Pinpoint the cell where the given text exists, returning its [X, Y] midpoint coordinate. 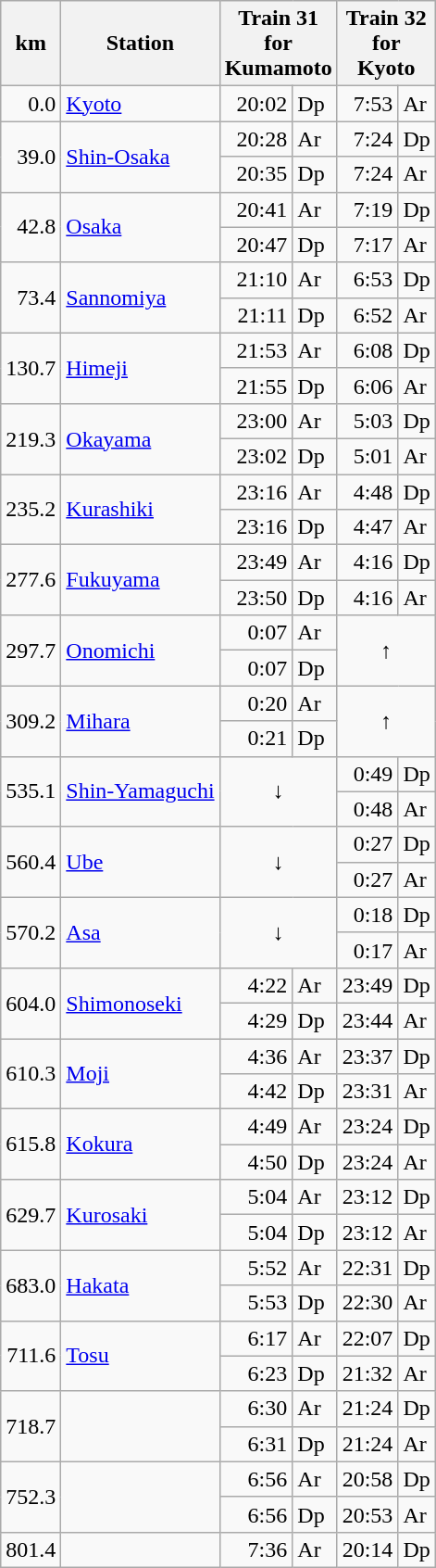
Kurosaki [141, 1215]
23:31 [367, 1092]
297.7 [31, 651]
5:52 [255, 1268]
6:23 [255, 1373]
629.7 [31, 1215]
Hakata [141, 1285]
20:14 [367, 1549]
Okayama [141, 438]
5:53 [255, 1303]
Train 31forKumamoto [278, 44]
Tosu [141, 1356]
4:22 [255, 985]
219.3 [31, 438]
Ube [141, 862]
Station [141, 44]
5:01 [367, 456]
7:19 [367, 209]
Moji [141, 1073]
718.7 [31, 1426]
20:53 [367, 1514]
0:20 [255, 703]
6:06 [367, 386]
0.0 [31, 104]
Himeji [141, 368]
22:30 [367, 1303]
20:02 [255, 104]
0:18 [367, 915]
711.6 [31, 1356]
610.3 [31, 1073]
6:52 [367, 315]
23:50 [255, 598]
Shin-Yamaguchi [141, 791]
23:37 [367, 1056]
560.4 [31, 862]
130.7 [31, 368]
Onomichi [141, 651]
22:07 [367, 1338]
604.0 [31, 1003]
Kokura [141, 1144]
801.4 [31, 1549]
309.2 [31, 721]
4:36 [255, 1056]
6:17 [255, 1338]
Fukuyama [141, 580]
535.1 [31, 791]
21:32 [367, 1373]
0:21 [255, 739]
Osaka [141, 227]
Shimonoseki [141, 1003]
7:53 [367, 104]
4:29 [255, 1020]
Shin-Osaka [141, 157]
235.2 [31, 510]
0:48 [367, 809]
0:49 [367, 774]
21:55 [255, 386]
4:47 [367, 527]
km [31, 44]
4:48 [367, 492]
21:53 [255, 350]
6:08 [367, 350]
20:28 [255, 139]
23:00 [255, 421]
20:35 [255, 174]
23:02 [255, 456]
752.3 [31, 1497]
615.8 [31, 1144]
570.2 [31, 932]
20:58 [367, 1479]
23:44 [367, 1020]
277.6 [31, 580]
Train 32forKyoto [386, 44]
22:31 [367, 1268]
6:30 [255, 1409]
7:17 [367, 245]
21:11 [255, 315]
4:50 [255, 1162]
4:49 [255, 1127]
39.0 [31, 157]
6:31 [255, 1444]
20:41 [255, 209]
42.8 [31, 227]
Kurashiki [141, 510]
21:10 [255, 280]
6:53 [367, 280]
20:47 [255, 245]
0:17 [367, 950]
Sannomiya [141, 297]
Mihara [141, 721]
Kyoto [141, 104]
Asa [141, 932]
73.4 [31, 297]
7:36 [255, 1549]
683.0 [31, 1285]
4:42 [255, 1092]
5:03 [367, 421]
